Scan for the cell matching the given text and deliver its [x, y] coordinate at center. 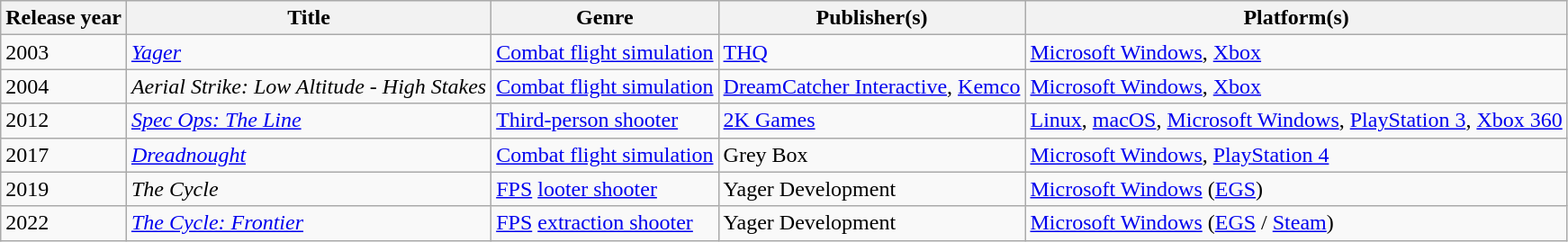
2017 [64, 155]
Platform(s) [1296, 18]
Microsoft Windows, PlayStation 4 [1296, 155]
Dreadnought [308, 155]
2022 [64, 223]
DreamCatcher Interactive, Kemco [871, 86]
Yager [308, 52]
The Cycle: Frontier [308, 223]
Grey Box [871, 155]
2004 [64, 86]
Release year [64, 18]
Aerial Strike: Low Altitude - High Stakes [308, 86]
2012 [64, 121]
THQ [871, 52]
The Cycle [308, 189]
2003 [64, 52]
FPS looter shooter [605, 189]
2K Games [871, 121]
Microsoft Windows (EGS) [1296, 189]
Publisher(s) [871, 18]
Microsoft Windows (EGS / Steam) [1296, 223]
Linux, macOS, Microsoft Windows, PlayStation 3, Xbox 360 [1296, 121]
FPS extraction shooter [605, 223]
2019 [64, 189]
Third-person shooter [605, 121]
Genre [605, 18]
Spec Ops: The Line [308, 121]
Title [308, 18]
